For the text-containing cell, return its midpoint in (X, Y) coordinate format. 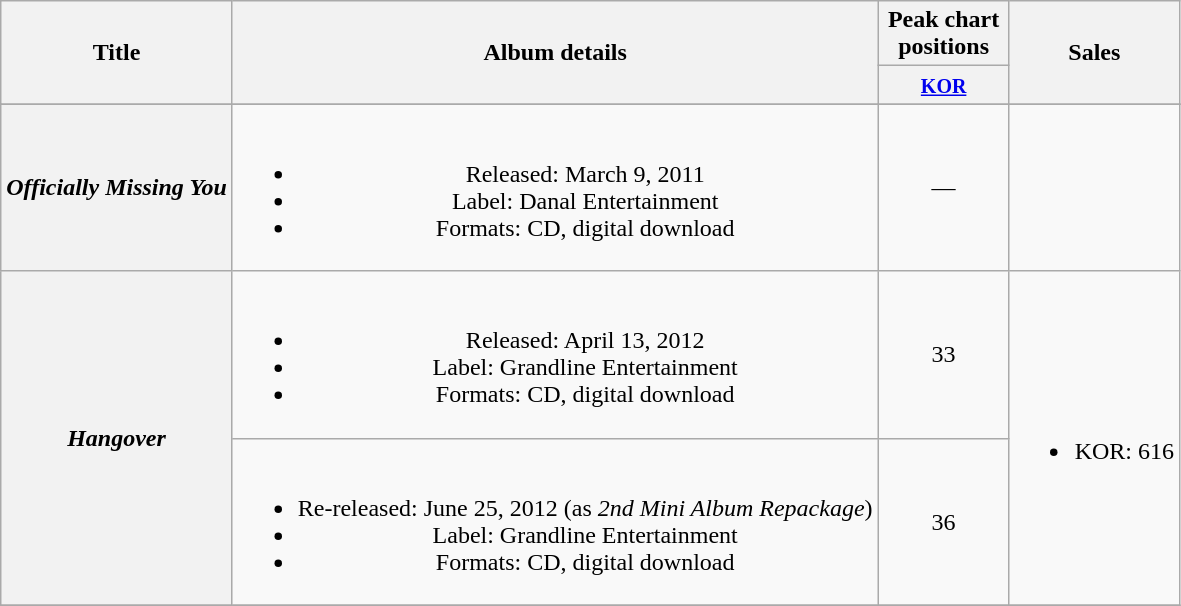
36 (944, 522)
Peak chart positions (944, 34)
Released: March 9, 2011Label: Danal EntertainmentFormats: CD, digital download (555, 188)
KOR (944, 85)
33 (944, 354)
Sales (1094, 52)
Hangover (117, 438)
KOR: 616 (1094, 438)
— (944, 188)
Re-released: June 25, 2012 (as 2nd Mini Album Repackage)Label: Grandline EntertainmentFormats: CD, digital download (555, 522)
Title (117, 52)
Released: April 13, 2012Label: Grandline EntertainmentFormats: CD, digital download (555, 354)
Officially Missing You (117, 188)
Album details (555, 52)
